Pinpoint the cell where the given text exists, returning its [x, y] midpoint coordinate. 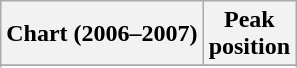
Peakposition [249, 34]
Chart (2006–2007) [102, 34]
